From the cell containing the given text, extract its center point as (X, Y) coordinate. 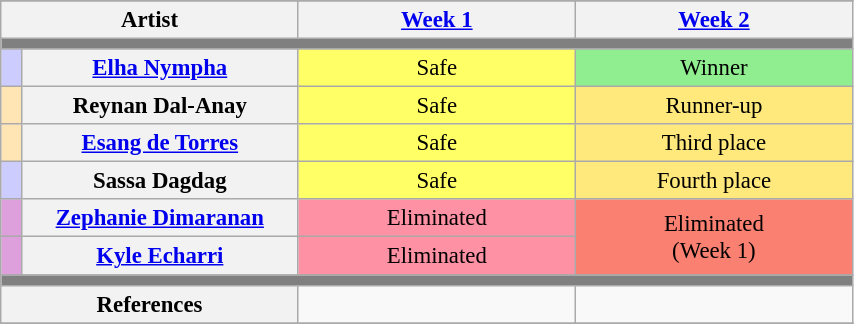
Artist (150, 20)
Runner-up (714, 106)
Zephanie Dimaranan (160, 219)
Kyle Echarri (160, 256)
References (150, 304)
Week 1 (436, 20)
Week 2 (714, 20)
Reynan Dal-Anay (160, 106)
Elha Nympha (160, 68)
Fourth place (714, 181)
Winner (714, 68)
Esang de Torres (160, 143)
Third place (714, 143)
Eliminated(Week 1) (714, 238)
Sassa Dagdag (160, 181)
